From the cell containing the given text, extract its center point as [X, Y] coordinate. 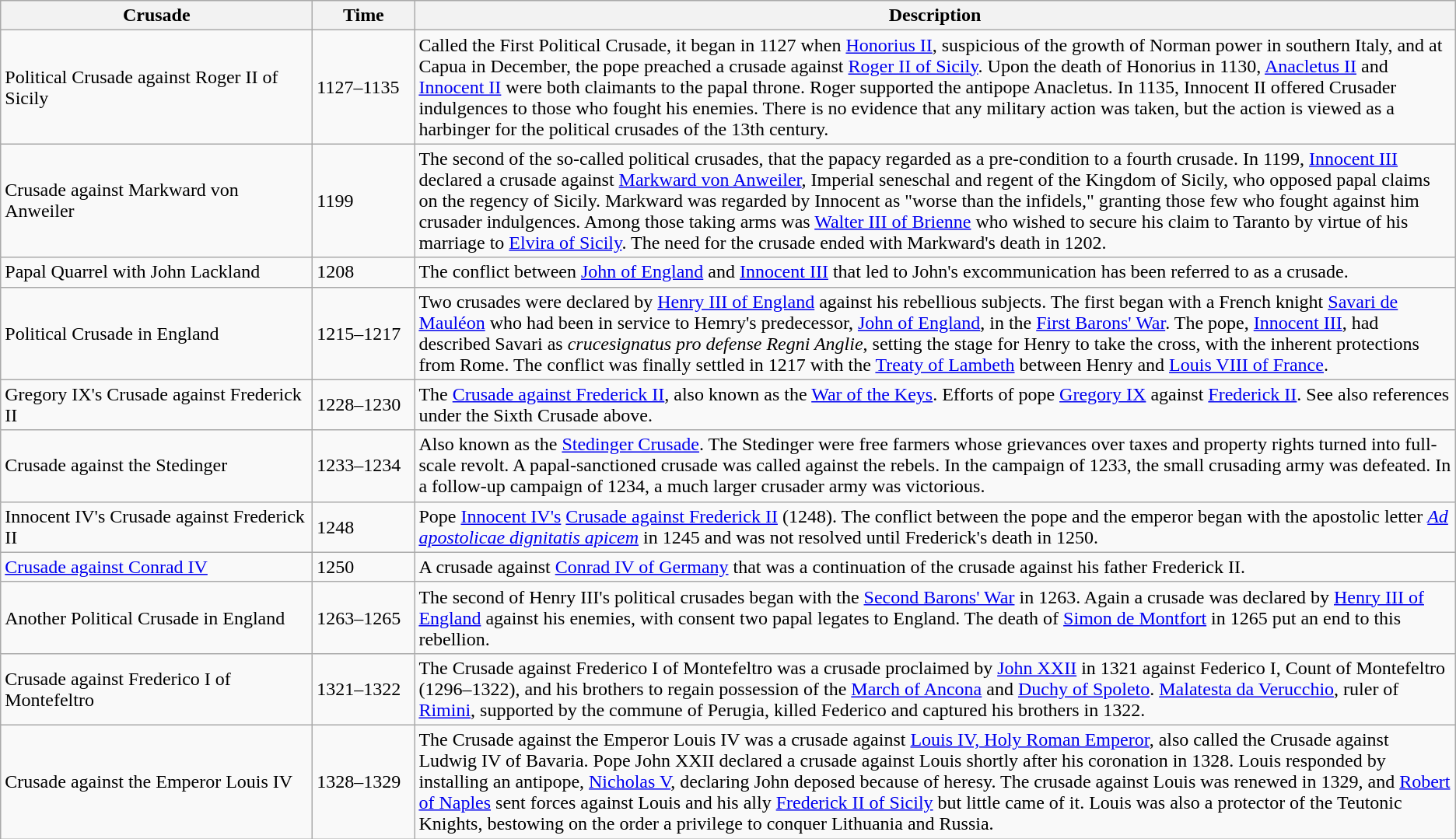
The conflict between John of England and Innocent III that led to John's excommunication has been referred to as a crusade. [935, 272]
1228–1230 [364, 404]
Innocent IV's Crusade against Frederick II [157, 527]
Political Crusade against Roger II of Sicily [157, 87]
1328–1329 [364, 781]
1250 [364, 567]
Another Political Crusade in England [157, 617]
1263–1265 [364, 617]
1199 [364, 201]
1127–1135 [364, 87]
1215–1217 [364, 333]
Crusade against the Emperor Louis IV [157, 781]
Crusade against Markward von Anweiler [157, 201]
Time [364, 16]
Crusade against Conrad IV [157, 567]
Political Crusade in England [157, 333]
1248 [364, 527]
A crusade against Conrad IV of Germany that was a continuation of the crusade against his father Frederick II. [935, 567]
Crusade against Frederico I of Montefeltro [157, 689]
Description [935, 16]
Crusade [157, 16]
Crusade against the Stedinger [157, 466]
1321–1322 [364, 689]
1233–1234 [364, 466]
Gregory IX's Crusade against Frederick II [157, 404]
1208 [364, 272]
Papal Quarrel with John Lackland [157, 272]
